Locate the cell with the specified text and output its [X, Y] center coordinate. 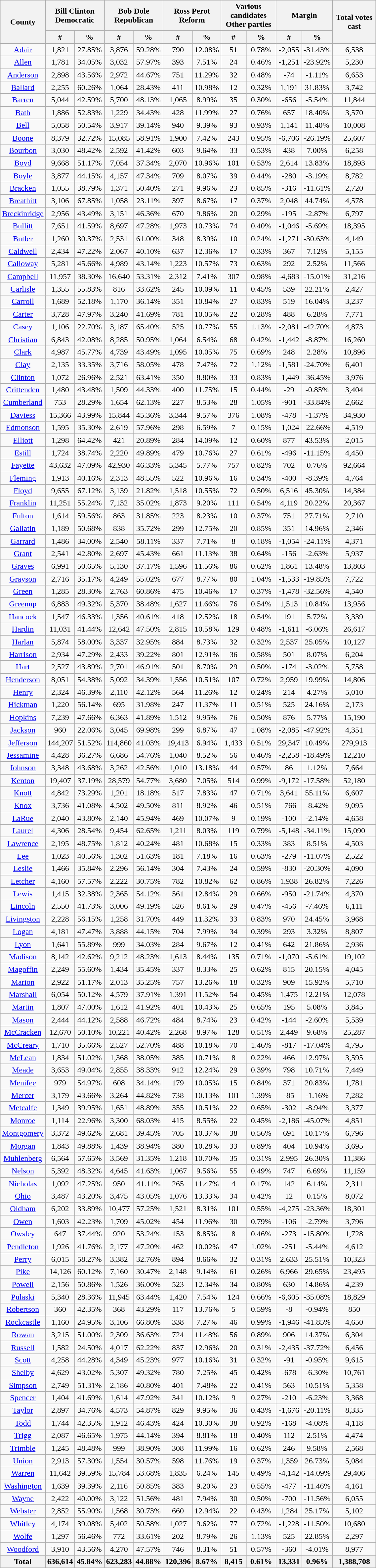
4,612 [354, 1247]
1,368 [119, 1058]
58.27% [89, 1259]
33.62% [148, 289]
10.28% [206, 1146]
3,888 [119, 931]
11.76% [206, 1461]
10.55% [206, 491]
3,339 [354, 617]
3,742 [354, 87]
37.17% [148, 566]
28.30% [89, 592]
43.20% [89, 1196]
1,475 [289, 995]
-17.58% [317, 780]
Clark [23, 352]
Knox [23, 806]
7,054 [119, 163]
Nicholas [23, 1183]
1,284 [289, 1511]
2,701 [119, 667]
145 [233, 1473]
393 [178, 62]
-316 [289, 188]
1,420 [178, 1297]
1,521 [178, 1209]
-5.69% [317, 226]
73.29% [89, 793]
5,155 [354, 251]
-174 [289, 667]
50.12% [89, 995]
960 [60, 730]
-21.74% [317, 894]
Margin [304, 16]
1,518 [178, 491]
32.38% [89, 894]
44.88% [148, 1561]
62.13% [148, 403]
54.12% [148, 894]
LaRue [23, 818]
Bourbon [23, 150]
Breckinridge [23, 214]
-20.30% [317, 869]
40.56% [89, 856]
-195 [289, 214]
9.39% [206, 125]
7,449 [354, 1070]
27.71% [317, 516]
308 [178, 1448]
0.93% [261, 125]
3,877 [60, 176]
45.43% [148, 553]
Fleming [23, 478]
-1,533 [289, 579]
22.21% [317, 289]
-251 [289, 1247]
68 [233, 339]
4,349 [119, 1360]
12,642 [119, 629]
6,883 [60, 604]
6,304 [354, 1335]
39 [233, 176]
66.80% [148, 1322]
22.70% [89, 327]
-23.92% [317, 62]
-1,251 [289, 62]
1,297 [60, 1536]
245 [178, 289]
2,309 [119, 1335]
304 [178, 869]
838 [119, 528]
Christian [23, 339]
1,245 [60, 1448]
10.43% [206, 1007]
-34.11% [317, 831]
43.80% [89, 818]
3,030 [60, 150]
Montgomery [23, 1133]
670 [178, 214]
28,579 [119, 780]
4,989 [119, 264]
153 [178, 1234]
977 [178, 1360]
2,297 [354, 1536]
14,806 [354, 680]
Livingston [23, 919]
10.73% [206, 226]
46.36% [148, 214]
22.85% [317, 1536]
24.50% [89, 1347]
43.53% [317, 440]
7.00% [317, 150]
10.49% [317, 742]
54.97% [89, 1083]
Spencer [23, 1398]
51.02% [89, 1058]
3,680 [178, 780]
307 [233, 276]
9.57% [206, 415]
Anderson [23, 75]
Marshall [23, 995]
400 [178, 390]
4,474 [354, 1436]
6,966 [289, 1272]
29.65% [317, 1272]
3,139 [119, 491]
380 [178, 1146]
Lewis [23, 894]
Grant [23, 553]
45.23% [148, 1360]
647 [60, 1234]
695 [119, 705]
19 [233, 1461]
2,852 [60, 1511]
248 [289, 352]
2,855 [119, 1070]
8.51% [317, 843]
18,893 [354, 163]
6.87% [206, 730]
10,008 [354, 125]
57.25% [148, 1209]
Floyd [23, 491]
20,367 [354, 503]
-156 [289, 553]
10.09% [206, 289]
44.67% [148, 75]
2,296 [119, 869]
3,300 [119, 1120]
-210 [289, 1398]
8.53% [206, 403]
8.39% [206, 239]
41.03% [148, 742]
9.86% [206, 214]
780 [178, 1372]
14.96% [317, 528]
0.34% [261, 478]
243 [233, 138]
31 [233, 1360]
0.86% [261, 881]
2.52% [317, 264]
55.90% [89, 1511]
906 [289, 1335]
2,013 [119, 982]
8,807 [354, 931]
438 [289, 150]
36.00% [148, 1284]
1,285 [60, 592]
-1,581 [289, 364]
1,223 [178, 264]
8.81% [206, 1436]
7.42% [206, 138]
41.63% [148, 1171]
42.56% [148, 768]
15,784 [119, 1473]
-1,478 [289, 592]
8.79% [206, 1536]
2,228 [60, 919]
2,763 [119, 592]
62 [233, 881]
Boone [23, 138]
2,531 [119, 239]
979 [60, 1083]
2,040 [60, 818]
47.09% [89, 465]
1,689 [60, 302]
34.14% [148, 1083]
39.14% [148, 125]
10,477 [119, 1209]
43.68% [89, 768]
29,406 [354, 1473]
-1,024 [289, 428]
26.82% [317, 881]
Pulaski [23, 1297]
350 [178, 377]
41.89% [148, 717]
Martin [23, 1007]
31.98% [148, 705]
19,102 [354, 957]
2.51% [317, 1436]
2,067 [119, 251]
4,157 [119, 176]
12.52% [206, 617]
47.29% [89, 654]
-168 [289, 1423]
-8.87% [317, 339]
26.96% [89, 377]
3,570 [354, 113]
Leslie [23, 869]
-1.16% [317, 1095]
Henderson [23, 680]
-496 [289, 453]
Various candidatesOther parties [249, 16]
2,898 [60, 75]
909 [289, 982]
5,084 [354, 1461]
18.18% [148, 793]
54.87% [148, 1410]
60.86% [148, 592]
Garrard [23, 541]
11.56% [206, 566]
Calloway [23, 264]
4,181 [60, 931]
2,936 [354, 944]
50.10% [89, 1032]
Bath [23, 113]
40.10% [148, 251]
7.05% [206, 780]
2,195 [60, 843]
11,642 [60, 1473]
-1,228 [289, 1524]
6.28% [317, 314]
2,249 [60, 969]
1,835 [178, 1473]
42.23% [89, 1221]
-11.61% [317, 188]
1,220 [60, 705]
44.33% [148, 390]
Graves [23, 566]
49.62% [89, 1133]
3,122 [119, 1498]
33.35% [89, 364]
12,670 [60, 1032]
-8.42% [317, 806]
112 [289, 1436]
0.19% [261, 818]
421 [119, 440]
92,664 [354, 465]
41.59% [89, 226]
Oldham [23, 1209]
37.19% [89, 780]
-817 [289, 1045]
6,363 [119, 717]
1,710 [60, 1045]
31.35% [148, 1158]
367 [289, 251]
6,054 [60, 995]
Laurel [23, 831]
40.16% [89, 478]
11.47% [206, 1183]
223 [178, 516]
50.68% [89, 528]
80 [233, 579]
6,204 [354, 654]
12.94% [206, 1511]
3,151 [119, 214]
-14.09% [317, 1473]
-1,676 [289, 1410]
2,220 [119, 453]
5.72% [317, 617]
9.64% [206, 150]
4 [233, 1183]
107 [233, 680]
Casey [23, 327]
51.63% [148, 856]
1,900 [178, 138]
60.26% [89, 87]
11.13% [206, 553]
3,348 [60, 768]
6.69% [317, 1171]
7.18% [206, 856]
1,595 [60, 428]
8.33% [206, 969]
517 [178, 793]
0.95% [261, 138]
19.99% [317, 680]
63.44% [148, 1297]
526 [178, 906]
48.32% [89, 1171]
0.60% [261, 440]
9,668 [60, 163]
34.39% [148, 680]
-35.08% [317, 1297]
48.23% [148, 957]
10,323 [354, 1259]
2,222 [119, 881]
20.15% [317, 969]
Hardin [23, 629]
41.44% [89, 629]
3,264 [119, 1095]
10.77% [206, 327]
801 [178, 654]
14.86% [317, 1284]
13.83% [317, 163]
12.08% [206, 50]
4,239 [354, 1284]
428 [178, 113]
-31.43% [317, 50]
Marion [23, 982]
-11.50% [317, 1524]
0.27% [261, 1398]
7,160 [119, 1272]
Johnson [23, 768]
7.47% [206, 364]
-144 [289, 1020]
14.09% [206, 440]
1.02% [261, 1247]
4,045 [354, 969]
5,130 [119, 566]
661 [178, 553]
12.75% [206, 528]
1,170 [119, 302]
-280 [289, 176]
-4,142 [289, 1473]
12.21% [317, 995]
202 [178, 1536]
34,930 [354, 415]
39.22% [148, 654]
-4.01% [317, 1549]
1,191 [289, 87]
8.99% [206, 100]
56.15% [89, 919]
2,110 [119, 692]
47.22% [89, 251]
0.64% [261, 553]
12.91% [206, 654]
2,434 [60, 251]
2.28% [317, 352]
50.95% [148, 339]
2,015 [354, 440]
Estill [23, 453]
-6,605 [289, 1297]
Hart [23, 667]
53.24% [148, 1234]
9.62% [206, 1524]
539 [289, 289]
10.70% [206, 1158]
1,023 [60, 856]
4,519 [354, 428]
-36.45% [317, 377]
8.85% [206, 1234]
McCreary [23, 1045]
-1.37% [317, 415]
124 [233, 1297]
48.13% [148, 100]
-42.70% [317, 327]
11,566 [354, 264]
Butler [23, 239]
7.25% [206, 1372]
Gallatin [23, 528]
5,044 [60, 100]
2,815 [178, 629]
9.14% [206, 1272]
2,934 [60, 654]
9.67% [206, 944]
3,917 [119, 125]
Grayson [23, 579]
3,262 [119, 768]
3,876 [119, 50]
28.54% [89, 831]
-47.92% [317, 730]
40.00% [89, 1498]
39.08% [89, 1524]
12.36% [206, 251]
14.37% [317, 1335]
21.86% [317, 944]
41.73% [89, 906]
Green [23, 592]
44.74% [317, 201]
Bullitt [23, 226]
5,700 [119, 100]
-2.14% [317, 818]
Mason [23, 1020]
6.54% [206, 339]
28.29% [89, 403]
4,842 [60, 793]
397 [178, 201]
38.94% [148, 1146]
1,709 [119, 1221]
50.58% [148, 1524]
8.77% [206, 579]
16,260 [354, 339]
394 [178, 1436]
67.12% [89, 491]
2,720 [354, 188]
52.70% [148, 1045]
-477 [289, 1486]
12.24% [206, 1070]
32.76% [148, 1259]
5,392 [60, 1171]
10.57% [206, 264]
31.83% [317, 87]
-5.54% [317, 100]
1,728 [354, 1234]
0.84% [261, 1083]
13.48% [317, 566]
-6,706 [289, 138]
2,913 [60, 1461]
3,796 [354, 1221]
5,281 [60, 264]
3,653 [60, 1070]
522 [178, 478]
462 [178, 1247]
52,180 [354, 780]
46.39% [89, 692]
1,141 [289, 125]
Rowan [23, 1335]
4,739 [119, 352]
637 [178, 251]
-2.79% [317, 1221]
4,351 [354, 730]
43.05% [148, 1196]
40.24% [148, 843]
-360 [289, 1549]
11.75% [206, 390]
10.76% [206, 453]
2,550 [60, 906]
1,055 [60, 188]
14,384 [354, 491]
2,568 [354, 1448]
25,607 [354, 138]
884 [178, 642]
49.50% [148, 806]
58.05% [148, 364]
738 [178, 1095]
11.66% [206, 604]
6,202 [60, 1209]
49.19% [148, 906]
1.05% [261, 403]
45 [233, 1372]
8,379 [60, 138]
191 [289, 617]
478 [178, 364]
15,844 [119, 415]
Nelson [23, 1171]
2,177 [119, 1247]
2,619 [119, 428]
33.89% [89, 1209]
2,716 [60, 579]
677 [178, 579]
27.85% [89, 50]
51.52% [89, 742]
293 [289, 931]
-19.85% [317, 579]
46.91% [148, 667]
1,821 [60, 50]
3,368 [354, 1398]
1,201 [119, 793]
36.27% [89, 755]
246 [289, 1448]
42.59% [89, 100]
1,886 [60, 113]
12.97% [317, 1058]
10.16% [206, 1360]
38.33% [148, 1070]
5,758 [354, 667]
10.18% [206, 1045]
265 [178, 1183]
36.14% [148, 302]
93 [233, 125]
14,126 [60, 1272]
144,207 [60, 742]
-8 [289, 1309]
Fayette [23, 465]
4,090 [354, 869]
3,006 [119, 906]
-2.87% [317, 214]
894 [178, 1259]
Hopkins [23, 717]
1.04% [261, 579]
55.83% [89, 289]
1,526 [119, 1284]
4,502 [119, 806]
-37.72% [317, 1347]
404 [289, 1146]
6,653 [354, 75]
1,218 [178, 1158]
24.95% [89, 1322]
7.51% [206, 62]
7,771 [354, 314]
1,065 [178, 100]
-273 [289, 1234]
1,371 [119, 188]
2,521 [119, 377]
5,102 [354, 1511]
1,812 [119, 843]
5,092 [119, 680]
Lincoln [23, 906]
7.99% [206, 931]
642 [289, 944]
Wayne [23, 1498]
35.30% [89, 428]
64.42% [89, 440]
0.17% [261, 1183]
1,092 [60, 1183]
Ballard [23, 87]
7.94% [206, 1498]
1,926 [60, 1247]
11,844 [354, 100]
35.17% [89, 579]
Morgan [23, 1146]
Kenton [23, 780]
38.05% [148, 1058]
4,987 [60, 352]
11.52% [206, 995]
6,055 [354, 1498]
11.26% [206, 692]
-766 [289, 806]
Owen [23, 1221]
42.62% [89, 957]
47.28% [148, 226]
10.13% [206, 1095]
47.20% [148, 1247]
65.40% [148, 327]
6.24% [206, 1473]
912 [178, 1070]
13,803 [354, 566]
1,349 [60, 1108]
5,058 [60, 125]
2,070 [178, 163]
519 [289, 302]
25.05% [317, 642]
129 [233, 629]
746 [178, 1549]
2,268 [178, 1032]
47.47% [89, 931]
6,991 [60, 566]
Franklin [23, 503]
6,797 [354, 214]
10.02% [206, 1247]
4,371 [354, 541]
466 [289, 1058]
77 [233, 1524]
5 [233, 1309]
3,337 [119, 642]
Knott [23, 793]
28 [233, 403]
5,340 [60, 1297]
1,568 [119, 1511]
623,283 [119, 1561]
970 [289, 919]
-4,683 [289, 276]
Russell [23, 1347]
1,302 [119, 856]
-15.01% [317, 276]
368 [119, 1309]
52.83% [89, 113]
0.29% [261, 214]
-6.06% [317, 629]
Lyon [23, 944]
42.08% [89, 339]
12.96% [206, 1347]
41.08% [89, 806]
48.48% [89, 1448]
1,211 [178, 831]
22.06% [89, 730]
Simpson [23, 1385]
Adair [23, 50]
5,010 [354, 692]
12,078 [354, 995]
3,372 [60, 1133]
348 [178, 239]
-4.08% [317, 1423]
2,313 [119, 478]
18,829 [354, 1297]
9,095 [354, 806]
-9,172 [289, 780]
341 [178, 1398]
7,722 [354, 579]
9.58% [317, 1448]
24.16% [317, 705]
-400 [289, 478]
2,959 [289, 680]
Total [23, 1561]
Lawrence [23, 843]
469 [178, 818]
Monroe [23, 1120]
2,173 [354, 705]
8.61% [206, 906]
1,067 [178, 1171]
6,516 [289, 491]
415 [178, 1120]
660 [178, 1511]
3,968 [354, 919]
44.14% [148, 1436]
-100 [289, 818]
25.51% [317, 1259]
Bob DoleRepublican [134, 16]
5,874 [60, 642]
46.43% [148, 1423]
950 [119, 1183]
2,311 [354, 1183]
5,402 [119, 1524]
9.96% [206, 188]
-85 [289, 1095]
10,221 [119, 1032]
Rockcastle [23, 1322]
-29 [289, 390]
3,377 [354, 1108]
4,149 [354, 239]
3,215 [60, 1335]
42.80% [89, 553]
724 [178, 1335]
Crittenden [23, 390]
55.60% [89, 969]
2,956 [60, 214]
-678 [289, 1372]
1,189 [60, 528]
1,724 [60, 453]
41.42% [148, 150]
608 [119, 1083]
8,072 [354, 1196]
0.78% [261, 50]
59.28% [148, 50]
3,382 [119, 1259]
10.30% [206, 1423]
598 [178, 1461]
-6.30% [317, 1372]
5,307 [119, 1372]
564 [178, 692]
43.02% [89, 1372]
-950 [289, 894]
9,655 [60, 491]
26 [233, 1536]
30.47% [148, 1272]
Henry [23, 692]
70 [233, 1045]
1,938 [289, 881]
35.25% [148, 982]
Magoffin [23, 969]
50.65% [89, 566]
1,639 [60, 1486]
-30.63% [317, 239]
-74 [289, 75]
781 [178, 314]
32.72% [89, 138]
43.29% [148, 1309]
Carroll [23, 302]
51.56% [148, 1498]
3,728 [60, 314]
Muhlenberg [23, 1158]
747 [289, 1171]
2,255 [60, 87]
34.05% [89, 62]
Clinton [23, 377]
43.99% [89, 415]
920 [119, 1234]
782 [178, 881]
-24.11% [317, 541]
4,161 [354, 1486]
10.46% [206, 592]
117 [178, 1309]
56.46% [89, 1536]
31,216 [354, 276]
3,179 [60, 1095]
449 [178, 919]
9.68% [317, 1032]
2,140 [119, 818]
6.59% [206, 428]
10.98% [206, 87]
7,282 [354, 1095]
8,782 [354, 176]
39.59% [89, 1473]
940 [178, 125]
46.72% [148, 1020]
1,744 [60, 1423]
8,977 [354, 1549]
38.48% [148, 604]
563 [289, 1385]
6,564 [60, 1158]
60.12% [89, 1272]
338 [178, 1322]
292 [289, 264]
Perry [23, 1259]
61 [233, 1272]
411 [178, 87]
8.66% [206, 1259]
Jessamine [23, 755]
49.89% [148, 453]
247 [178, 705]
6,607 [354, 793]
9,615 [354, 1360]
4,873 [354, 327]
-26.19% [317, 138]
25,287 [354, 1032]
48.42% [89, 150]
360 [60, 1309]
18,395 [354, 226]
3,240 [119, 314]
11.96% [206, 1221]
454 [178, 1221]
Warren [23, 1473]
1,509 [119, 390]
5,345 [178, 465]
0.82% [261, 465]
51.31% [89, 1385]
15,190 [354, 717]
Carlisle [23, 289]
11.29% [206, 75]
-1,449 [289, 377]
11,159 [354, 1171]
603 [178, 150]
1,355 [60, 289]
Letcher [23, 881]
2,116 [119, 1486]
298 [178, 428]
2,897 [60, 1410]
7.41% [206, 276]
19,413 [178, 742]
6,111 [354, 906]
35.45% [148, 969]
2,433 [119, 654]
48.89% [148, 1108]
11.37% [206, 705]
47.00% [89, 1007]
4,174 [60, 1524]
5,710 [354, 982]
0.92% [261, 1423]
1,834 [60, 1058]
6,401 [354, 364]
Boyle [23, 176]
42.12% [148, 692]
49.04% [89, 1070]
Woodford [23, 1549]
691 [289, 1133]
3,845 [354, 1007]
35.72% [148, 528]
1,547 [60, 617]
181 [178, 856]
-17.04% [317, 1045]
6,686 [119, 755]
2,186 [119, 1385]
-22.66% [317, 428]
8.44% [206, 957]
15.92% [317, 982]
479 [178, 453]
-1,442 [289, 339]
1,641 [60, 944]
Barren [23, 100]
30.57% [148, 1461]
-3.02% [317, 667]
-8.39% [317, 478]
37.91% [148, 995]
8,142 [60, 957]
3,976 [354, 377]
4,573 [119, 1410]
876 [289, 717]
10.82% [206, 881]
1,554 [119, 1461]
-2,258 [289, 755]
59.56% [89, 516]
1,388,708 [354, 1561]
Jefferson [23, 742]
1,556 [178, 680]
1,654 [119, 403]
67.85% [89, 201]
179 [178, 1083]
1,512 [178, 717]
2,541 [60, 553]
2,422 [60, 1498]
7.43% [206, 869]
Madison [23, 957]
8.97% [206, 1032]
Harlan [23, 642]
1,861 [289, 566]
9,454 [119, 831]
4,578 [354, 201]
1,434 [119, 969]
41.76% [89, 1247]
12,210 [354, 755]
47.25% [89, 1183]
2,922 [60, 982]
39.45% [148, 1133]
75 [233, 352]
Logan [23, 931]
Elliott [23, 440]
Boyd [23, 163]
54.38% [89, 680]
3,910 [60, 1549]
-7.46% [317, 906]
514 [233, 780]
3,475 [119, 1196]
McLean [23, 1058]
45.66% [89, 264]
54.77% [148, 780]
-91 [289, 1360]
43.48% [89, 390]
Pendleton [23, 1247]
Daviess [23, 415]
418 [178, 617]
6.14% [317, 1183]
355 [178, 1108]
-32.56% [317, 592]
10,761 [354, 1372]
0.69% [261, 352]
22.96% [89, 1120]
44.82% [148, 1095]
15,366 [60, 415]
7.48% [206, 1385]
1,258 [119, 919]
7,226 [354, 881]
10.58% [206, 629]
-2,186 [289, 1120]
1,913 [60, 478]
47.92% [148, 1398]
8.23% [206, 516]
4,851 [354, 1120]
-11.46% [317, 1486]
-23.36% [317, 1209]
484 [178, 1020]
1,807 [60, 1007]
40.61% [148, 617]
34.76% [89, 1410]
8.80% [206, 377]
6,843 [60, 339]
20.83% [317, 1083]
13,331 [289, 1561]
45.30% [317, 491]
Taylor [23, 1410]
227 [178, 403]
8,285 [119, 339]
30.75% [148, 881]
Owsley [23, 1234]
1,260 [60, 239]
-279 [289, 856]
772 [119, 1536]
13,956 [354, 604]
26,617 [354, 629]
Lee [23, 856]
35.02% [148, 503]
-302 [289, 1108]
50.86% [89, 1284]
-11.07% [317, 856]
1,106 [60, 327]
20.22% [317, 503]
20.89% [148, 440]
2,537 [289, 642]
16.04% [317, 302]
3,569 [119, 1158]
2,444 [60, 1020]
62.22% [148, 1347]
1,582 [60, 1347]
24.45% [317, 919]
8.73% [206, 642]
2,995 [289, 1158]
1,076 [178, 1196]
4,650 [354, 1322]
424 [178, 1423]
4,017 [119, 1347]
4,540 [354, 592]
Shelby [23, 1372]
-2.60% [317, 1020]
Carter [23, 314]
45.02% [148, 1221]
2,710 [354, 516]
54.76% [148, 755]
135 [233, 957]
-2.63% [317, 553]
3,344 [178, 415]
-18.49% [317, 755]
4,119 [289, 503]
561 [178, 894]
37.34% [148, 163]
10.17% [317, 1133]
4,118 [354, 1423]
371 [289, 1083]
1,439 [119, 1146]
39.39% [89, 1486]
877 [289, 440]
6,015 [60, 1259]
4,579 [119, 995]
37.44% [89, 1234]
5,230 [354, 62]
-4,275 [289, 1209]
2,972 [119, 75]
7.83% [206, 793]
2,540 [119, 541]
52.18% [89, 302]
57.57% [89, 881]
Edmonson [23, 428]
47.50% [148, 629]
3.32% [317, 931]
1,480 [60, 390]
44.12% [89, 1020]
Trimble [23, 1448]
Campbell [23, 276]
271 [178, 188]
8.55% [206, 1120]
8.03% [206, 831]
8.92% [206, 806]
34.43% [148, 113]
279,913 [354, 742]
26.73% [317, 1461]
Todd [23, 1423]
0.22% [261, 1058]
829 [178, 1410]
57.30% [89, 1461]
18,301 [354, 1209]
3,695 [354, 1146]
15,085 [119, 138]
4,270 [119, 1549]
-901 [289, 403]
0.26% [261, 1272]
11.48% [206, 1335]
2,346 [354, 528]
Metcalfe [23, 1108]
6,538 [354, 50]
55.02% [148, 579]
Ross PerotReform [192, 16]
-24.70% [317, 364]
7,239 [60, 717]
21.82% [148, 491]
-1.11% [317, 75]
1,627 [178, 604]
1,160 [60, 1322]
2,449 [289, 1032]
4,160 [60, 881]
Powell [23, 1284]
7.12% [317, 251]
Meade [23, 1070]
2,662 [354, 403]
40.42% [148, 1032]
11,386 [354, 1158]
28.43% [148, 87]
4,370 [354, 894]
58.00% [89, 642]
1,415 [60, 894]
214 [289, 692]
1,404 [60, 1398]
376 [233, 415]
2,592 [119, 150]
62.65% [148, 831]
11,957 [60, 276]
6,258 [354, 150]
2,697 [119, 553]
1.46% [261, 1045]
3,487 [60, 1196]
7 [233, 428]
58.11% [148, 541]
2,749 [60, 1385]
-0.94% [317, 1309]
3,736 [60, 806]
55.11% [317, 793]
-0.85% [317, 390]
12.84% [206, 894]
43,632 [60, 465]
13.26% [206, 982]
1,095 [178, 352]
50.54% [89, 125]
1,513 [289, 604]
Total votes cast [354, 22]
4,306 [60, 831]
44.28% [89, 1360]
Harrison [23, 654]
8,697 [119, 226]
45.94% [148, 818]
3,595 [354, 1058]
790 [178, 50]
1,298 [60, 440]
709 [178, 176]
-45.07% [317, 1120]
Breathitt [23, 201]
55.24% [89, 503]
10.12% [206, 1398]
Robertson [23, 1309]
630 [289, 1284]
5,370 [119, 604]
16,640 [119, 276]
6,796 [354, 1133]
7,664 [354, 768]
0.28% [261, 314]
10,896 [354, 352]
13.33% [206, 1196]
51.00% [89, 1335]
815 [289, 969]
4,764 [354, 478]
-2,081 [289, 327]
1,651 [119, 1108]
2,148 [178, 1272]
33.61% [148, 1536]
Bell [23, 125]
47.34% [148, 176]
8,051 [60, 680]
48.55% [148, 478]
2,588 [119, 1020]
1,010 [178, 768]
23.11% [148, 201]
-1,271 [289, 239]
Whitley [23, 1524]
-106 [289, 1221]
58.91% [148, 138]
61.00% [148, 239]
7,132 [119, 503]
1,433 [233, 742]
2,633 [289, 1259]
-15.80% [317, 1234]
41.92% [148, 1007]
6.94% [206, 742]
11,031 [60, 629]
11,945 [119, 1297]
11.32% [206, 919]
114,860 [119, 742]
4,258 [60, 1360]
19,407 [60, 780]
798 [289, 1070]
0.47% [261, 906]
50.85% [148, 1486]
48.75% [89, 843]
119 [233, 831]
-1,070 [289, 957]
475 [178, 592]
816 [119, 289]
4,795 [354, 1045]
120,396 [178, 1561]
46.65% [89, 1436]
5,539 [354, 1020]
25.17% [317, 1511]
Hancock [23, 617]
-830 [289, 869]
-456 [289, 906]
0.98% [261, 276]
57.65% [89, 1158]
-6.23% [317, 1398]
2,365 [119, 894]
7.71% [206, 541]
43.66% [89, 1095]
47.66% [89, 717]
35.66% [89, 1045]
74 [233, 226]
23,495 [354, 1272]
1,466 [60, 869]
0.96% [317, 1561]
811 [178, 806]
Ohio [23, 1196]
11,251 [60, 503]
5.08% [317, 1007]
2,522 [354, 856]
3,237 [354, 302]
55.89% [89, 944]
Greenup [23, 604]
385 [178, 1058]
Bracken [23, 188]
-656 [289, 100]
Scott [23, 1360]
2,048 [289, 201]
2,614 [289, 163]
44 [233, 768]
-41.85% [317, 1322]
7.54% [206, 1297]
3,187 [119, 327]
4,249 [119, 579]
53.31% [148, 276]
31.85% [148, 516]
-1,046 [289, 226]
8.52% [206, 755]
2,324 [60, 692]
195 [289, 1007]
6,456 [354, 1347]
1,040 [178, 755]
1,114 [60, 1120]
8.70% [206, 667]
3,032 [119, 62]
39.95% [89, 1108]
Bill ClintonDemocratic [75, 16]
1,973 [178, 226]
-2,055 [289, 50]
-8.94% [317, 1108]
1,486 [60, 541]
26.30% [317, 1158]
Hickman [23, 705]
35.84% [89, 869]
0.56% [261, 1133]
-700 [289, 1498]
34.00% [89, 541]
13.18% [206, 768]
10,680 [354, 1524]
34.03% [148, 944]
15,090 [354, 831]
45.77% [89, 352]
Fulton [23, 516]
2,135 [60, 364]
McCracken [23, 1032]
10.07% [206, 818]
45.84% [89, 1561]
Trigg [23, 1436]
0.30% [261, 100]
1,613 [178, 957]
12.34% [206, 1284]
3,716 [119, 364]
3,045 [119, 730]
38.90% [148, 1448]
8,335 [354, 1410]
30.73% [148, 1511]
28.36% [89, 1297]
850 [354, 1309]
142 [289, 1183]
-20.11% [317, 1410]
32.95% [148, 642]
38.74% [89, 453]
1,843 [60, 1146]
2,087 [60, 1436]
36.63% [148, 1335]
705 [178, 1133]
Clay [23, 364]
3,641 [289, 793]
57.97% [148, 62]
657 [289, 113]
1,072 [60, 377]
11.40% [317, 125]
10,127 [354, 642]
4,428 [60, 755]
49.88% [89, 1146]
-1,054 [289, 541]
-2,085 [289, 730]
40.80% [148, 1385]
-1,946 [289, 1322]
10.37% [206, 1133]
9,212 [119, 957]
29,347 [289, 742]
1,027 [178, 1524]
41.11% [148, 1183]
9.56% [206, 1171]
53.68% [148, 1473]
Pike [23, 1272]
837 [178, 1347]
-1,611 [289, 629]
1,912 [119, 1423]
5,358 [354, 1385]
-11.56% [317, 1498]
1,975 [119, 1436]
128 [233, 1032]
1.39% [261, 1095]
54 [233, 995]
45.36% [148, 415]
5,937 [354, 553]
1,359 [289, 1461]
10.94% [317, 1146]
1,603 [60, 1221]
636,614 [60, 1561]
-5.61% [317, 957]
704 [178, 931]
13.76% [206, 1309]
-5.44% [317, 1247]
Wolfe [23, 1536]
Cumberland [23, 403]
8,415 [233, 1561]
0.58% [261, 654]
4,503 [354, 843]
-33.84% [317, 403]
1,873 [178, 503]
0.80% [261, 1284]
Caldwell [23, 251]
4,629 [60, 1372]
2,427 [354, 289]
702 [289, 465]
Washington [23, 1486]
1,058 [119, 201]
0.18% [261, 541]
63.41% [148, 377]
68.03% [148, 1120]
-5,148 [289, 831]
57.96% [148, 428]
73 [233, 264]
753 [60, 403]
-11.15% [317, 453]
1,229 [119, 113]
50.40% [148, 188]
-478 [289, 415]
38.79% [89, 188]
Jackson [23, 730]
1,391 [178, 995]
30.37% [89, 239]
47.97% [89, 314]
Menifee [23, 1083]
69.98% [148, 730]
7,651 [60, 226]
18.40% [317, 113]
-0.95% [317, 1360]
4,658 [354, 818]
Mercer [23, 1095]
Webster [23, 1511]
3,404 [354, 390]
4,450 [354, 453]
2,312 [178, 276]
1,596 [178, 566]
2,156 [60, 1284]
County [23, 22]
10.68% [206, 843]
31.70% [148, 919]
38.30% [89, 276]
47.57% [148, 1549]
1,356 [119, 617]
42,930 [119, 465]
4,645 [119, 1171]
-2,435 [289, 1347]
-3.19% [317, 176]
Allen [23, 62]
523 [178, 1284]
1,612 [119, 1007]
8.74% [206, 1020]
43.89% [89, 667]
863 [119, 516]
2,681 [119, 1133]
Union [23, 1461]
43.14% [148, 264]
111 [233, 503]
4.27% [317, 692]
7.27% [206, 1322]
